Search for the cell housing the specified text and yield its [X, Y] center coordinate. 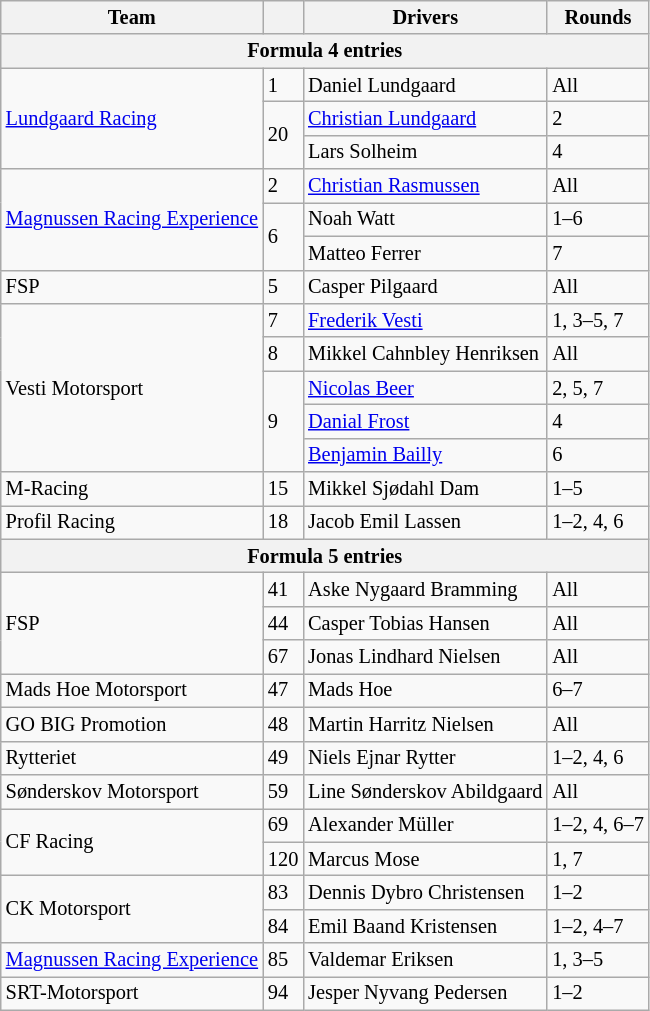
Sønderskov Motorsport [132, 791]
18 [283, 522]
1, 3–5 [598, 960]
Alexander Müller [425, 825]
Martin Harritz Nielsen [425, 724]
69 [283, 825]
Jonas Lindhard Nielsen [425, 657]
SRT-Motorsport [132, 993]
Valdemar Eriksen [425, 960]
M-Racing [132, 489]
67 [283, 657]
Daniel Lundgaard [425, 85]
Team [132, 17]
Line Sønderskov Abildgaard [425, 791]
1–6 [598, 219]
Noah Watt [425, 219]
20 [283, 134]
Formula 5 entries [325, 556]
15 [283, 489]
Casper Pilgaard [425, 287]
Matteo Ferrer [425, 253]
2, 5, 7 [598, 388]
Christian Rasmussen [425, 186]
Jacob Emil Lassen [425, 522]
Casper Tobias Hansen [425, 623]
59 [283, 791]
Mikkel Sjødahl Dam [425, 489]
41 [283, 589]
1–2, 4–7 [598, 926]
1–2, 4, 6–7 [598, 825]
Dennis Dybro Christensen [425, 892]
8 [283, 354]
Drivers [425, 17]
84 [283, 926]
Lars Solheim [425, 152]
Profil Racing [132, 522]
Formula 4 entries [325, 51]
Vesti Motorsport [132, 387]
6–7 [598, 690]
CF Racing [132, 842]
Mikkel Cahnbley Henriksen [425, 354]
Rytteriet [132, 758]
47 [283, 690]
83 [283, 892]
5 [283, 287]
9 [283, 422]
Frederik Vesti [425, 320]
Danial Frost [425, 421]
44 [283, 623]
1–5 [598, 489]
Emil Baand Kristensen [425, 926]
120 [283, 859]
Niels Ejnar Rytter [425, 758]
85 [283, 960]
Rounds [598, 17]
94 [283, 993]
1, 3–5, 7 [598, 320]
Aske Nygaard Bramming [425, 589]
1 [283, 85]
49 [283, 758]
Nicolas Beer [425, 388]
Jesper Nyvang Pedersen [425, 993]
1, 7 [598, 859]
Marcus Mose [425, 859]
Lundgaard Racing [132, 118]
Christian Lundgaard [425, 118]
Mads Hoe Motorsport [132, 690]
Benjamin Bailly [425, 455]
48 [283, 724]
Mads Hoe [425, 690]
GO BIG Promotion [132, 724]
CK Motorsport [132, 908]
